Provide the [X, Y] coordinate of the cell's center where the given text is located.  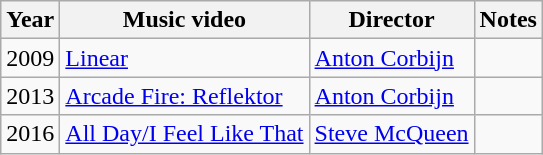
Arcade Fire: Reflektor [184, 96]
2013 [30, 96]
2009 [30, 58]
All Day/I Feel Like That [184, 134]
Linear [184, 58]
Steve McQueen [392, 134]
2016 [30, 134]
Notes [508, 20]
Year [30, 20]
Music video [184, 20]
Director [392, 20]
